From the cell containing the given text, extract its center point as (X, Y) coordinate. 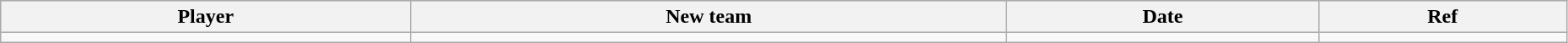
Player (206, 17)
Date (1162, 17)
New team (709, 17)
Ref (1442, 17)
